Return the [x, y] coordinate for the center point of the cell that contains the specified text.  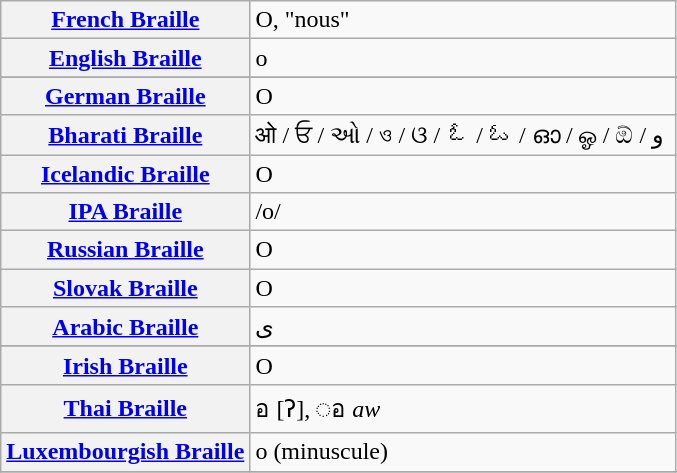
French Braille [126, 20]
ओ / ਓ / ઓ / ও / ଓ / ఓ / ಓ / ഓ / ஓ / ඕ / و ‎ [463, 135]
Russian Braille [126, 250]
Irish Braille [126, 365]
Arabic Braille [126, 327]
O, "nous" [463, 20]
IPA Braille [126, 212]
О [463, 250]
Luxembourgish Braille [126, 452]
/o/ [463, 212]
Thai Braille [126, 408]
Bharati Braille [126, 135]
ى [463, 327]
อ [ʔ], ◌อ aw [463, 408]
Slovak Braille [126, 288]
English Braille [126, 58]
o [463, 58]
Icelandic Braille [126, 173]
o (minuscule) [463, 452]
German Braille [126, 96]
